Search for the cell housing the specified text and yield its (X, Y) center coordinate. 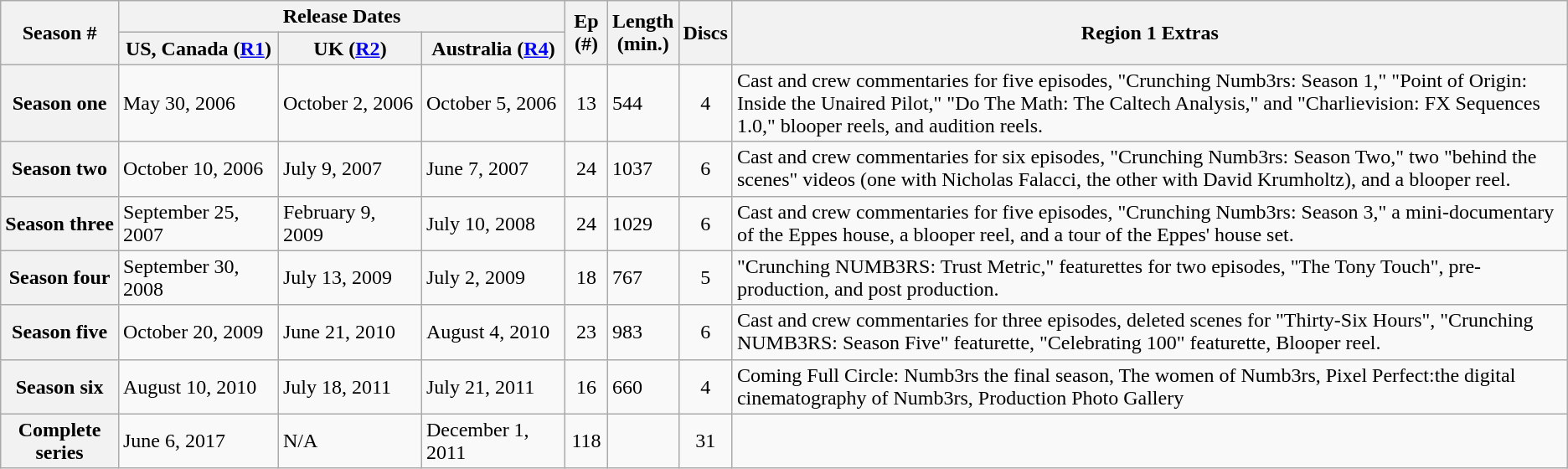
Complete series (60, 441)
July 10, 2008 (493, 223)
July 18, 2011 (350, 387)
UK (R2) (350, 49)
September 30, 2008 (198, 278)
Season three (60, 223)
1037 (643, 169)
July 21, 2011 (493, 387)
767 (643, 278)
August 4, 2010 (493, 332)
Season five (60, 332)
Coming Full Circle: Numb3rs the final season, The women of Numb3rs, Pixel Perfect:the digital cinematography of Numb3rs, Production Photo Gallery (1149, 387)
31 (705, 441)
Australia (R4) (493, 49)
August 10, 2010 (198, 387)
October 10, 2006 (198, 169)
September 25, 2007 (198, 223)
June 7, 2007 (493, 169)
US, Canada (R1) (198, 49)
Length(min.) (643, 33)
1029 (643, 223)
Release Dates (342, 17)
Season four (60, 278)
Ep(#) (586, 33)
July 9, 2007 (350, 169)
544 (643, 103)
February 9, 2009 (350, 223)
983 (643, 332)
October 2, 2006 (350, 103)
June 21, 2010 (350, 332)
23 (586, 332)
13 (586, 103)
"Crunching NUMB3RS: Trust Metric," featurettes for two episodes, "The Tony Touch", pre-production, and post production. (1149, 278)
660 (643, 387)
Season # (60, 33)
18 (586, 278)
May 30, 2006 (198, 103)
October 20, 2009 (198, 332)
October 5, 2006 (493, 103)
Region 1 Extras (1149, 33)
Discs (705, 33)
July 2, 2009 (493, 278)
June 6, 2017 (198, 441)
5 (705, 278)
December 1, 2011 (493, 441)
July 13, 2009 (350, 278)
118 (586, 441)
Season one (60, 103)
N/A (350, 441)
Season six (60, 387)
16 (586, 387)
Season two (60, 169)
